Pinpoint the cell where the given text exists, returning its (X, Y) midpoint coordinate. 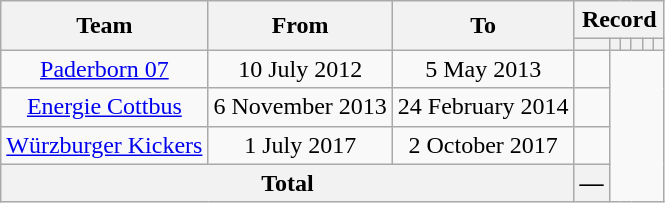
1 July 2017 (300, 145)
To (483, 26)
Paderborn 07 (104, 69)
— (592, 183)
Team (104, 26)
6 November 2013 (300, 107)
10 July 2012 (300, 69)
24 February 2014 (483, 107)
From (300, 26)
2 October 2017 (483, 145)
Energie Cottbus (104, 107)
Würzburger Kickers (104, 145)
Record (619, 20)
Total (288, 183)
5 May 2013 (483, 69)
